Scan for the cell matching the given text and deliver its [x, y] coordinate at center. 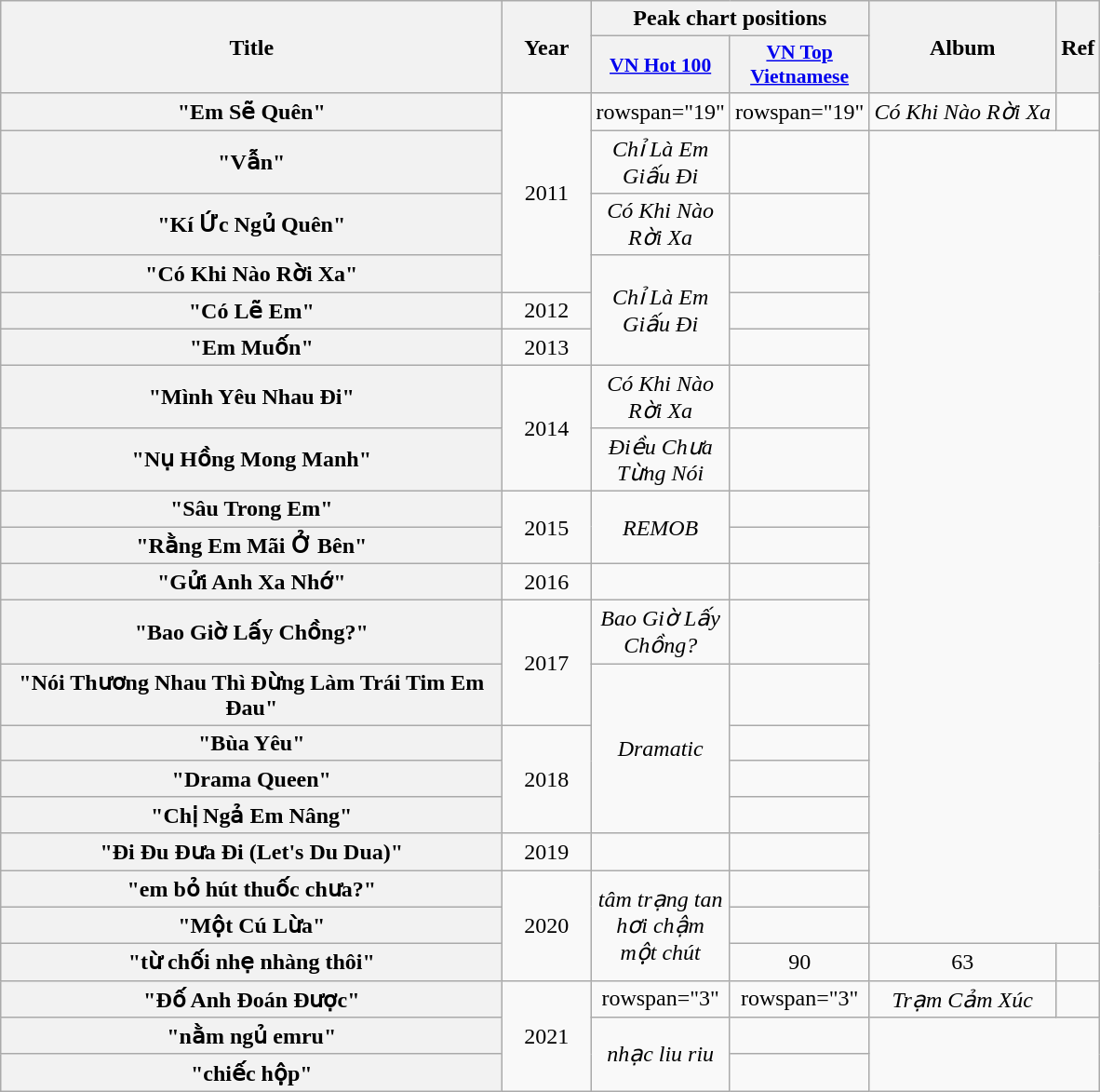
2017 [547, 663]
"Gửi Anh Xa Nhớ" [251, 582]
Ref [1078, 47]
"chiếc hộp" [251, 1072]
"Đố Anh Đoán Được" [251, 999]
"em bỏ hút thuốc chưa?" [251, 888]
Peak chart positions [730, 19]
2016 [547, 582]
"Có Khi Nào Rời Xa" [251, 274]
Year [547, 47]
nhạc liu riu [661, 1054]
"Rằng Em Mãi Ở Bên" [251, 546]
63 [962, 963]
"Bao Giờ Lấy Chồng?" [251, 632]
"Sâu Trong Em" [251, 508]
"Em Muốn" [251, 347]
REMOB [661, 527]
VN Top Vietnamese [799, 65]
2020 [547, 925]
2014 [547, 428]
"Kí Ức Ngủ Quên" [251, 225]
2011 [547, 193]
"nằm ngủ emru" [251, 1036]
90 [799, 963]
"Có Lẽ Em" [251, 311]
"Mình Yêu Nhau Đi" [251, 397]
Trạm Cảm Xúc [962, 999]
Dramatic [661, 748]
Bao Giờ Lấy Chồng? [661, 632]
"Drama Queen" [251, 778]
"Một Cú Lừa" [251, 925]
"Bùa Yêu" [251, 743]
Title [251, 47]
2013 [547, 347]
"Chị Ngả Em Nâng" [251, 815]
VN Hot 100 [661, 65]
"Em Sẽ Quên" [251, 112]
"Vẫn" [251, 162]
Điều Chưa Từng Nói [661, 459]
"Nói Thương Nhau Thì Đừng Làm Trái Tim Em Đau" [251, 694]
2019 [547, 852]
"Nụ Hồng Mong Manh" [251, 459]
"Đi Đu Đưa Đi (Let's Du Dua)" [251, 852]
tâm trạng tan hơi chậm một chút [661, 925]
2018 [547, 779]
2021 [547, 1035]
2012 [547, 311]
"từ chối nhẹ nhàng thôi" [251, 963]
2015 [547, 527]
Album [962, 47]
